Scan for the cell matching the given text and deliver its (X, Y) coordinate at center. 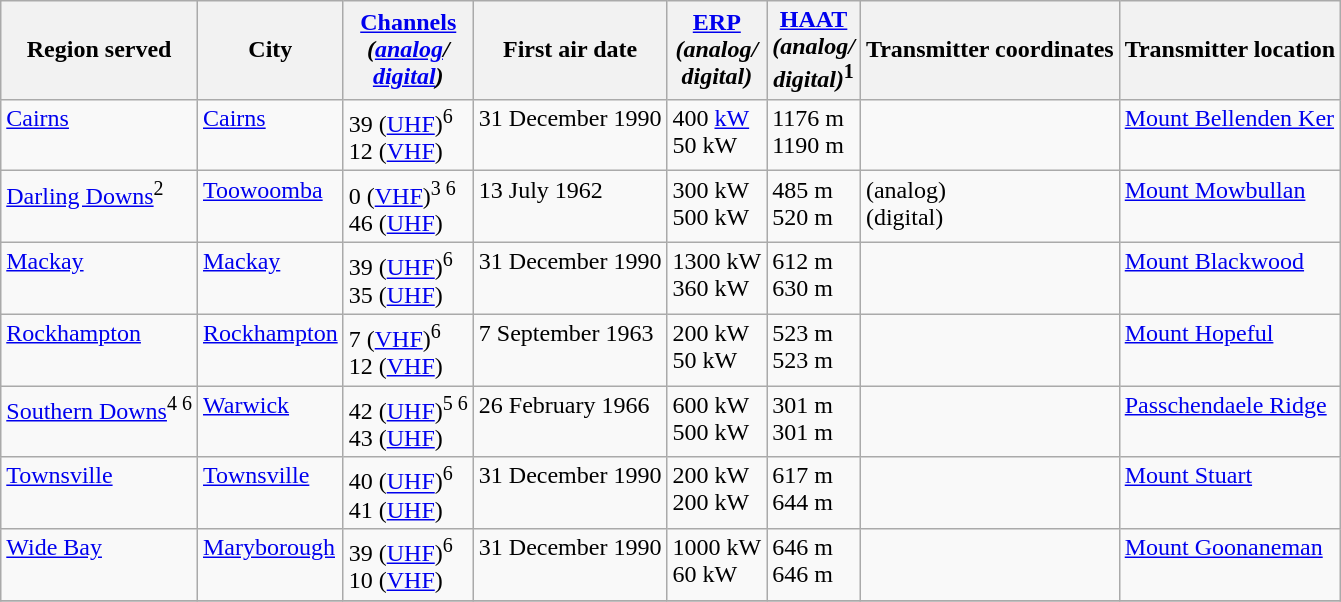
1000 kW60 kW (717, 565)
7 (VHF)612 (VHF) (408, 350)
646 m646 m (814, 565)
612 m630 m (814, 278)
Wide Bay (100, 565)
13 July 1962 (570, 207)
200 kW200 kW (717, 493)
(analog) (digital) (990, 207)
ERP(analog/digital) (717, 50)
1300 kW360 kW (717, 278)
Transmitter coordinates (990, 50)
Mount Blackwood (1230, 278)
Mount Hopeful (1230, 350)
200 kW50 kW (717, 350)
39 (UHF)612 (VHF) (408, 135)
1176 m1190 m (814, 135)
Maryborough (270, 565)
39 (UHF)635 (UHF) (408, 278)
42 (UHF)5 643 (UHF) (408, 422)
300 kW500 kW (717, 207)
400 kW50 kW (717, 135)
7 September 1963 (570, 350)
523 m523 m (814, 350)
40 (UHF)641 (UHF) (408, 493)
Southern Downs4 6 (100, 422)
City (270, 50)
Region served (100, 50)
Mount Goonaneman (1230, 565)
39 (UHF)610 (VHF) (408, 565)
600 kW500 kW (717, 422)
Mount Mowbullan (1230, 207)
Darling Downs2 (100, 207)
301 m301 m (814, 422)
485 m520 m (814, 207)
Mount Stuart (1230, 493)
First air date (570, 50)
Mount Bellenden Ker (1230, 135)
617 m644 m (814, 493)
HAAT(analog/digital)1 (814, 50)
0 (VHF)3 646 (UHF) (408, 207)
Warwick (270, 422)
Passchendaele Ridge (1230, 422)
Channels(analog/digital) (408, 50)
26 February 1966 (570, 422)
Transmitter location (1230, 50)
Toowoomba (270, 207)
